Determine the (X, Y) coordinate at the center of the cell enclosing the given text.  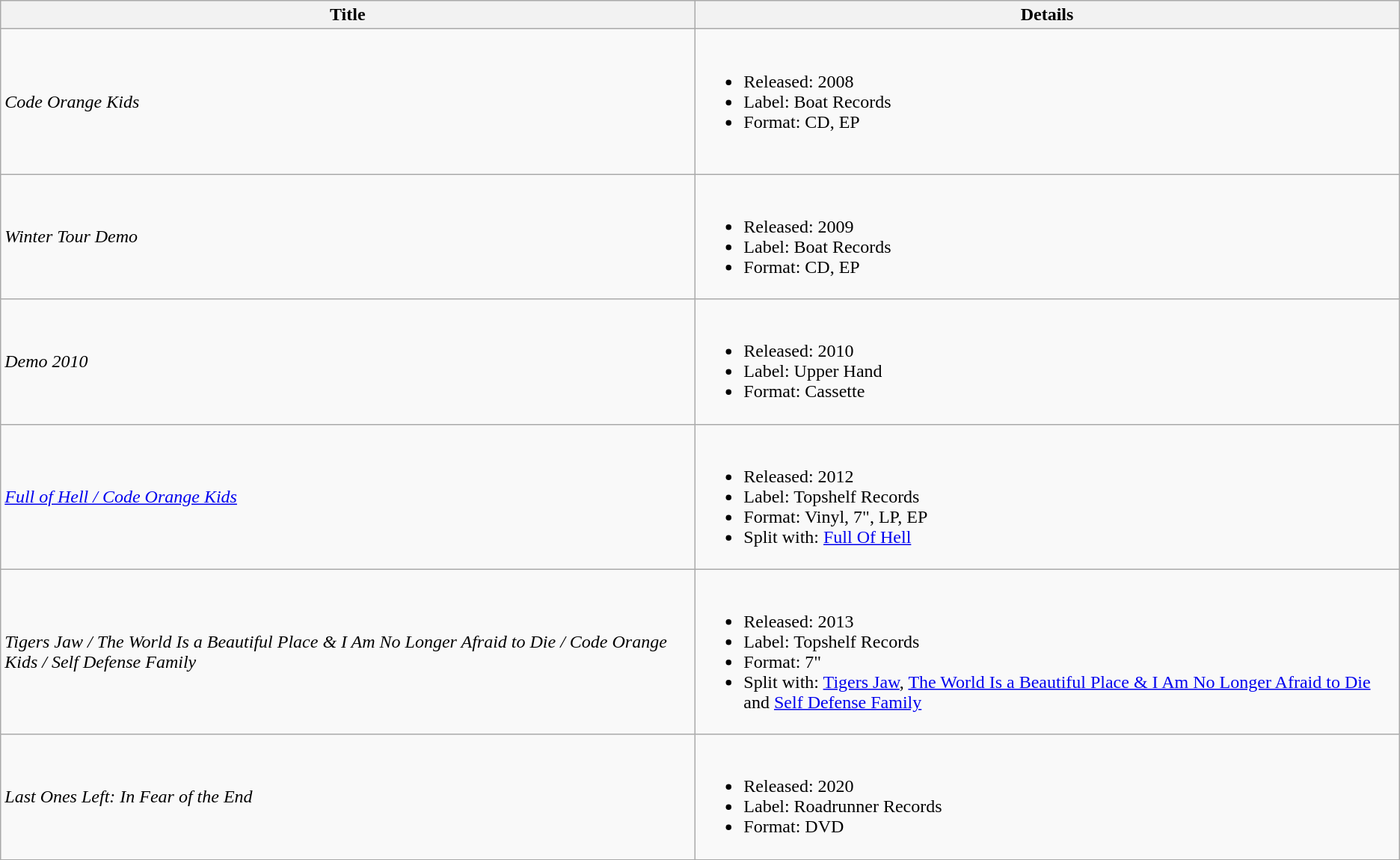
Released: 2009Label: Boat RecordsFormat: CD, EP (1047, 236)
Demo 2010 (348, 362)
Code Orange Kids (348, 102)
Released: 2020Label: Roadrunner RecordsFormat: DVD (1047, 797)
Released: 2012Label: Topshelf RecordsFormat: Vinyl, 7", LP, EPSplit with: Full Of Hell (1047, 497)
Full of Hell / Code Orange Kids (348, 497)
Tigers Jaw / The World Is a Beautiful Place & I Am No Longer Afraid to Die / Code Orange Kids / Self Defense Family (348, 652)
Details (1047, 15)
Title (348, 15)
Last Ones Left: In Fear of the End (348, 797)
Released: 2010Label: Upper HandFormat: Cassette (1047, 362)
Released: 2008Label: Boat RecordsFormat: CD, EP (1047, 102)
Winter Tour Demo (348, 236)
